Search for the cell housing the specified text and yield its (X, Y) center coordinate. 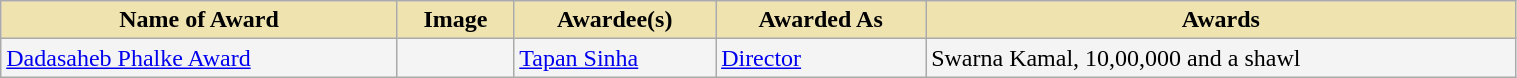
Name of Award (200, 20)
Dadasaheb Phalke Award (200, 58)
Image (455, 20)
Awards (1221, 20)
Tapan Sinha (615, 58)
Swarna Kamal, 10,00,000 and a shawl (1221, 58)
Awardee(s) (615, 20)
Awarded As (821, 20)
Director (821, 58)
